Search for the cell housing the specified text and yield its [X, Y] center coordinate. 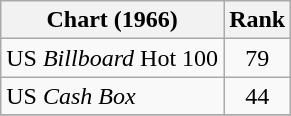
US Billboard Hot 100 [112, 58]
Chart (1966) [112, 20]
44 [258, 96]
79 [258, 58]
Rank [258, 20]
US Cash Box [112, 96]
